From the cell containing the given text, extract its center point as [x, y] coordinate. 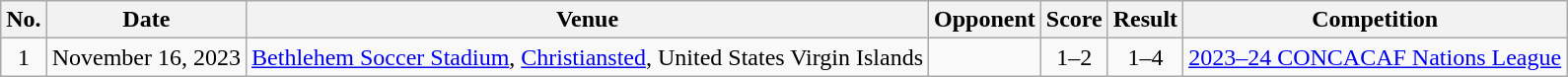
1 [24, 57]
November 16, 2023 [146, 57]
Bethlehem Soccer Stadium, Christiansted, United States Virgin Islands [588, 57]
No. [24, 20]
Venue [588, 20]
1–2 [1074, 57]
2023–24 CONCACAF Nations League [1375, 57]
Date [146, 20]
Score [1074, 20]
Competition [1375, 20]
1–4 [1145, 57]
Opponent [985, 20]
Result [1145, 20]
